Pinpoint the cell where the given text exists, returning its [X, Y] midpoint coordinate. 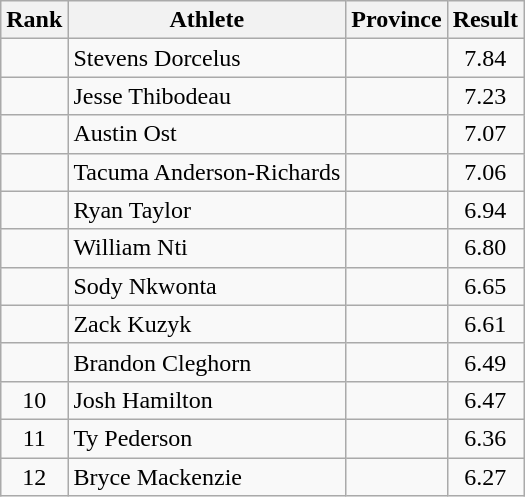
Result [485, 20]
6.36 [485, 438]
Ryan Taylor [207, 210]
Ty Pederson [207, 438]
6.61 [485, 324]
Stevens Dorcelus [207, 58]
7.84 [485, 58]
Tacuma Anderson-Richards [207, 172]
Josh Hamilton [207, 400]
12 [34, 477]
Jesse Thibodeau [207, 96]
6.65 [485, 286]
7.23 [485, 96]
10 [34, 400]
Sody Nkwonta [207, 286]
11 [34, 438]
7.06 [485, 172]
Bryce Mackenzie [207, 477]
6.49 [485, 362]
Rank [34, 20]
William Nti [207, 248]
6.80 [485, 248]
7.07 [485, 134]
Austin Ost [207, 134]
Athlete [207, 20]
Brandon Cleghorn [207, 362]
6.47 [485, 400]
6.27 [485, 477]
Province [396, 20]
6.94 [485, 210]
Zack Kuzyk [207, 324]
